Capture the cell that displays the provided text and extract its (x, y) central coordinate. 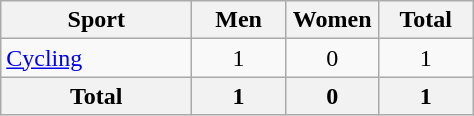
Men (239, 20)
Sport (96, 20)
Women (332, 20)
Cycling (96, 58)
